Locate the cell with the specified text and output its [X, Y] center coordinate. 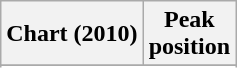
Chart (2010) [72, 34]
Peakposition [189, 34]
